Scan for the cell matching the given text and deliver its (x, y) coordinate at center. 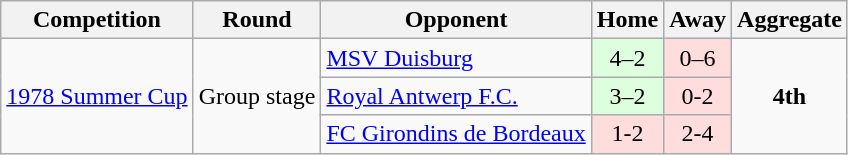
Aggregate (790, 20)
4th (790, 96)
MSV Duisburg (456, 58)
Group stage (257, 96)
Royal Antwerp F.C. (456, 96)
0–6 (698, 58)
0-2 (698, 96)
Away (698, 20)
1-2 (627, 134)
4–2 (627, 58)
Competition (97, 20)
Opponent (456, 20)
Round (257, 20)
Home (627, 20)
2-4 (698, 134)
3–2 (627, 96)
1978 Summer Cup (97, 96)
FC Girondins de Bordeaux (456, 134)
